Locate the cell with the specified text and output its [x, y] center coordinate. 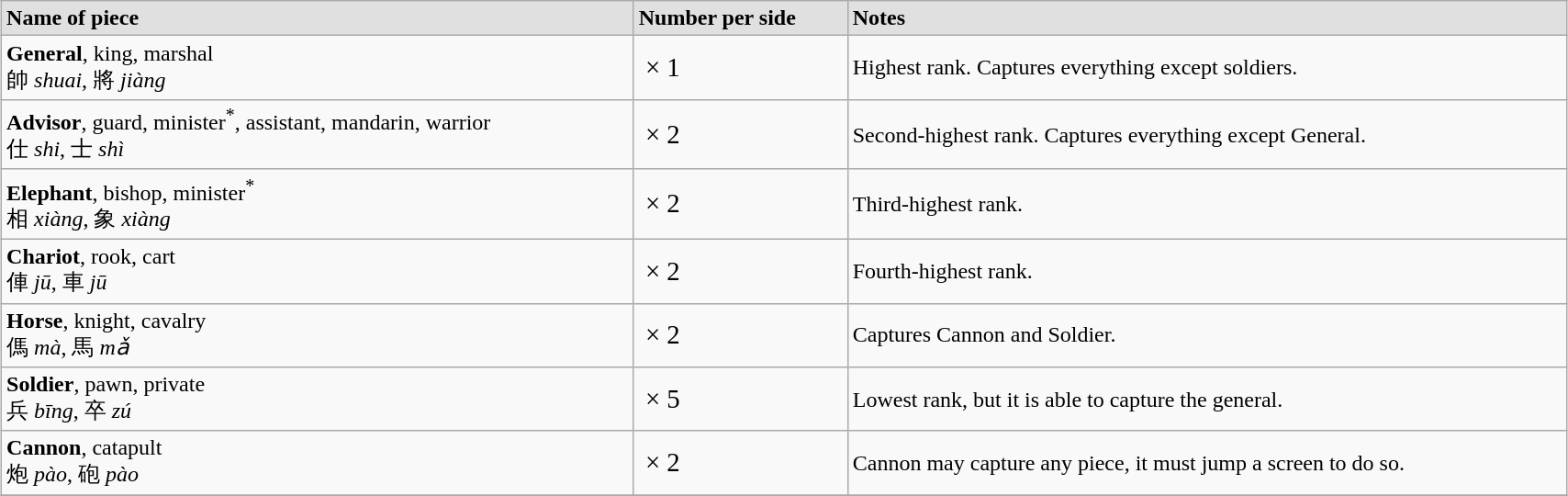
Lowest rank, but it is able to capture the general. [1206, 400]
Name of piece [318, 18]
Cannon, catapult炮 pào, 砲 pào [318, 463]
× 1 [740, 68]
Highest rank. Captures everything except soldiers. [1206, 68]
Fourth-highest rank. [1206, 271]
Third-highest rank. [1206, 204]
× 5 [740, 400]
Chariot, rook, cart俥 jū, 車 jū [318, 271]
Soldier, pawn, private兵 bīng, 卒 zú [318, 400]
Cannon may capture any piece, it must jump a screen to do so. [1206, 463]
Elephant, bishop, minister*相 xiàng, 象 xiàng [318, 204]
Notes [1206, 18]
Horse, knight, cavalry傌 mà, 馬 mǎ [318, 335]
Second-highest rank. Captures everything except General. [1206, 134]
Number per side [740, 18]
General, king, marshal帥 shuai, 將 jiàng [318, 68]
Captures Cannon and Soldier. [1206, 335]
Advisor, guard, minister*, assistant, mandarin, warrior仕 shi, 士 shì [318, 134]
